Identify which cell holds the provided text, then report its (x, y) central coordinate. 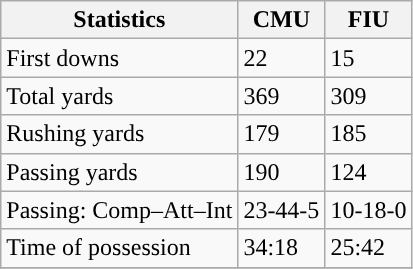
190 (282, 172)
Passing: Comp–Att–Int (120, 210)
Passing yards (120, 172)
22 (282, 58)
185 (368, 134)
Total yards (120, 96)
10-18-0 (368, 210)
15 (368, 58)
25:42 (368, 248)
179 (282, 134)
Rushing yards (120, 134)
Statistics (120, 20)
CMU (282, 20)
369 (282, 96)
124 (368, 172)
309 (368, 96)
34:18 (282, 248)
First downs (120, 58)
Time of possession (120, 248)
FIU (368, 20)
23-44-5 (282, 210)
